Return the [x, y] coordinate for the center point of the cell that contains the specified text.  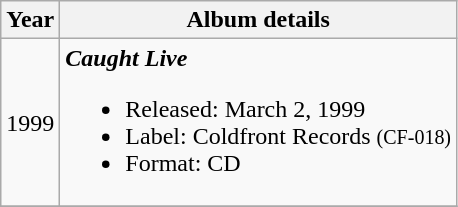
Album details [258, 20]
Year [30, 20]
Caught LiveReleased: March 2, 1999Label: Coldfront Records (CF-018)Format: CD [258, 122]
1999 [30, 122]
